Capture the cell that displays the provided text and extract its [X, Y] central coordinate. 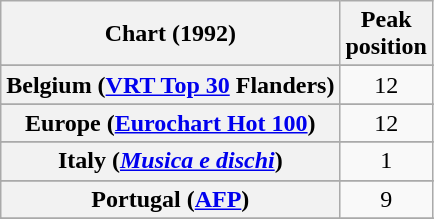
Portugal (AFP) [170, 199]
9 [386, 199]
1 [386, 161]
Peakposition [386, 34]
Belgium (VRT Top 30 Flanders) [170, 85]
Italy (Musica e dischi) [170, 161]
Chart (1992) [170, 34]
Europe (Eurochart Hot 100) [170, 123]
